Output the (X, Y) coordinate of the center of the cell containing the given text.  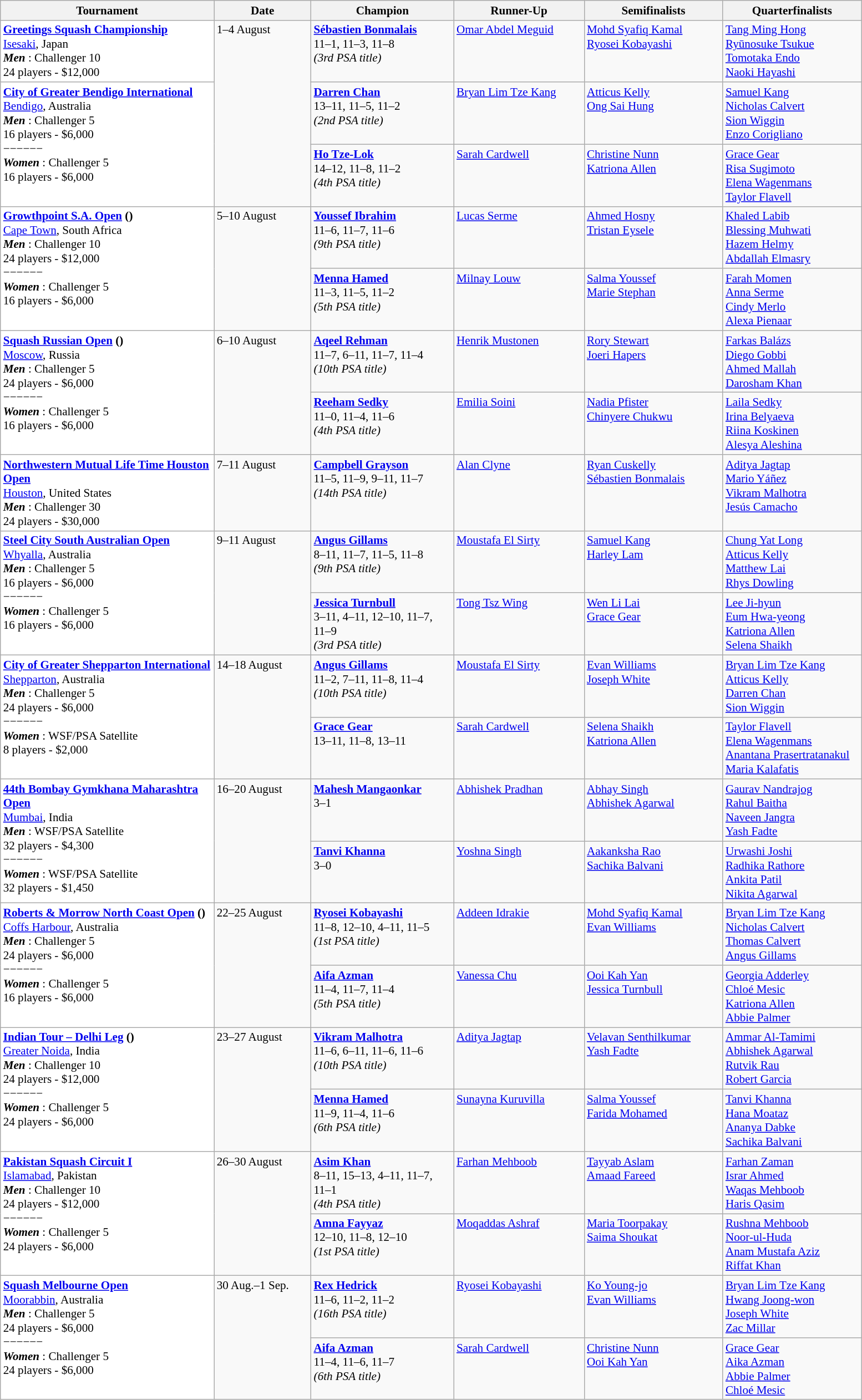
Mohd Syafiq Kamal Evan Williams (653, 934)
Youssef Ibrahim11–6, 11–7, 11–6(9th PSA title) (383, 237)
Greetings Squash Championship Isesaki, Japan Men : Challenger 1024 players - $12,000 (108, 51)
Jessica Turnbull3–11, 4–11, 12–10, 11–7, 11–9(3rd PSA title) (383, 624)
Georgia Adderley Chloé Mesic Katriona Allen Abbie Palmer (792, 996)
22–25 August (263, 965)
Runner-Up (519, 10)
Aifa Azman11–4, 11–6, 11–7(6th PSA title) (383, 1368)
Moqaddas Ashraf (519, 1245)
Asim Khan8–11, 15–13, 4–11, 11–7, 11–1(4th PSA title) (383, 1183)
Aditya Jagtap (519, 1058)
Farhan Mehboob (519, 1183)
Northwestern Mutual Life Time Houston Open Houston, United States Men : Challenger 3024 players - $30,000 (108, 492)
1–4 August (263, 113)
Urwashi Joshi Radhika Rathore Ankita Patil Nikita Agarwal (792, 872)
Selena Shaikh Katriona Allen (653, 748)
26–30 August (263, 1214)
Lee Ji-hyun Eum Hwa-yeong Katriona Allen Selena Shaikh (792, 624)
Darren Chan13–11, 11–5, 11–2(2nd PSA title) (383, 113)
Ryosei Kobayashi (519, 1307)
Farkas Balázs Diego Gobbi Ahmed Mallah Darosham Khan (792, 362)
Khaled Labib Blessing Muhwati Hazem Helmy Abdallah Elmasry (792, 237)
Tang Ming Hong Ryūnosuke Tsukue Tomotaka Endo Naoki Hayashi (792, 51)
Amna Fayyaz12–10, 11–8, 12–10(1st PSA title) (383, 1245)
Reeham Sedky11–0, 11–4, 11–6(4th PSA title) (383, 424)
Samuel Kang Nicholas Calvert Sion Wiggin Enzo Corigliano (792, 113)
City of Greater Bendigo International Bendigo, Australia Men : Challenger 516 players - $6,000−−−−−− Women : Challenger 516 players - $6,000 (108, 144)
Rory Stewart Joeri Hapers (653, 362)
Christine Nunn Ooi Kah Yan (653, 1368)
Ooi Kah Yan Jessica Turnbull (653, 996)
44th Bombay Gymkhana Maharashtra Open Mumbai, India Men : WSF/PSA Satellite32 players - $4,300−−−−−− Women : WSF/PSA Satellite32 players - $1,450 (108, 841)
Rex Hedrick11–6, 11–2, 11–2(16th PSA title) (383, 1307)
Bryan Lim Tze Kang Hwang Joong-won Joseph White Zac Millar (792, 1307)
Indian Tour – Delhi Leg () Greater Noida, India Men : Challenger 1024 players - $12,000−−−−−− Women : Challenger 524 players - $6,000 (108, 1090)
Ahmed Hosny Tristan Eysele (653, 237)
Tournament (108, 10)
Yoshna Singh (519, 872)
Roberts & Morrow North Coast Open () Coffs Harbour, Australia Men : Challenger 524 players - $6,000−−−−−− Women : Challenger 516 players - $6,000 (108, 965)
Abhishek Pradhan (519, 810)
Emilia Soini (519, 424)
Tayyab Aslam Amaad Fareed (653, 1183)
Aditya Jagtap Mario Yáñez Vikram Malhotra Jesús Camacho (792, 492)
Aakanksha Rao Sachika Balvani (653, 872)
Date (263, 10)
Steel City South Australian Open Whyalla, Australia Men : Challenger 516 players - $6,000−−−−−− Women : Challenger 516 players - $6,000 (108, 593)
Tanvi Khanna3–0 (383, 872)
Squash Melbourne Open Moorabbin, Australia Men : Challenger 524 players - $6,000−−−−−− Women : Challenger 524 players - $6,000 (108, 1338)
Vanessa Chu (519, 996)
Addeen Idrakie (519, 934)
23–27 August (263, 1090)
Mahesh Mangaonkar3–1 (383, 810)
Velavan Senthilkumar Yash Fadte (653, 1058)
Bryan Lim Tze Kang (519, 113)
Evan Williams Joseph White (653, 686)
Sunayna Kuruvilla (519, 1121)
Campbell Grayson11–5, 11–9, 9–11, 11–7(14th PSA title) (383, 492)
Bryan Lim Tze Kang Nicholas Calvert Thomas Calvert Angus Gillams (792, 934)
Wen Li Lai Grace Gear (653, 624)
Champion (383, 10)
Sébastien Bonmalais11–1, 11–3, 11–8(3rd PSA title) (383, 51)
Omar Abdel Meguid (519, 51)
Milnay Louw (519, 299)
Growthpoint S.A. Open () Cape Town, South Africa Men : Challenger 1024 players - $12,000−−−−−− Women : Challenger 516 players - $6,000 (108, 268)
Abhay Singh Abhishek Agarwal (653, 810)
Bryan Lim Tze Kang Atticus Kelly Darren Chan Sion Wiggin (792, 686)
Pakistan Squash Circuit I Islamabad, Pakistan Men : Challenger 1024 players - $12,000−−−−−− Women : Challenger 524 players - $6,000 (108, 1214)
16–20 August (263, 841)
Ammar Al-Tamimi Abhishek Agarwal Rutvik Rau Robert Garcia (792, 1058)
Maria Toorpakay Saima Shoukat (653, 1245)
Vikram Malhotra11–6, 6–11, 11–6, 11–6(10th PSA title) (383, 1058)
Salma Youssef Marie Stephan (653, 299)
6–10 August (263, 393)
Angus Gillams11–2, 7–11, 11–8, 11–4(10th PSA title) (383, 686)
Henrik Mustonen (519, 362)
Ryosei Kobayashi11–8, 12–10, 4–11, 11–5(1st PSA title) (383, 934)
Alan Clyne (519, 492)
Nadia Pfister Chinyere Chukwu (653, 424)
Mohd Syafiq Kamal Ryosei Kobayashi (653, 51)
Tanvi Khanna Hana Moataz Ananya Dabke Sachika Balvani (792, 1121)
Ko Young-jo Evan Williams (653, 1307)
Samuel Kang Harley Lam (653, 562)
Ryan Cuskelly Sébastien Bonmalais (653, 492)
Gaurav Nandrajog Rahul Baitha Naveen Jangra Yash Fadte (792, 810)
Christine Nunn Katriona Allen (653, 175)
Lucas Serme (519, 237)
Farhan Zaman Israr Ahmed Waqas Mehboob Haris Qasim (792, 1183)
Chung Yat Long Atticus Kelly Matthew Lai Rhys Dowling (792, 562)
9–11 August (263, 593)
Salma Youssef Farida Mohamed (653, 1121)
Grace Gear Aika Azman Abbie Palmer Chloé Mesic (792, 1368)
Angus Gillams8–11, 11–7, 11–5, 11–8(9th PSA title) (383, 562)
Ho Tze-Lok14–12, 11–8, 11–2(4th PSA title) (383, 175)
Semifinalists (653, 10)
Taylor Flavell Elena Wagenmans Anantana Prasertratanakul Maria Kalafatis (792, 748)
Squash Russian Open () Moscow, Russia Men : Challenger 524 players - $6,000−−−−−− Women : Challenger 516 players - $6,000 (108, 393)
Quarterfinalists (792, 10)
Menna Hamed11–9, 11–4, 11–6(6th PSA title) (383, 1121)
Grace Gear13–11, 11–8, 13–11 (383, 748)
Aifa Azman11–4, 11–7, 11–4(5th PSA title) (383, 996)
Grace Gear Risa Sugimoto Elena Wagenmans Taylor Flavell (792, 175)
Farah Momen Anna Serme Cindy Merlo Alexa Pienaar (792, 299)
30 Aug.–1 Sep. (263, 1338)
Atticus Kelly Ong Sai Hung (653, 113)
Menna Hamed11–3, 11–5, 11–2(5th PSA title) (383, 299)
Rushna Mehboob Noor-ul-Huda Anam Mustafa Aziz Riffat Khan (792, 1245)
7–11 August (263, 492)
5–10 August (263, 268)
Aqeel Rehman11–7, 6–11, 11–7, 11–4(10th PSA title) (383, 362)
14–18 August (263, 717)
Tong Tsz Wing (519, 624)
Laila Sedky Irina Belyaeva Riina Koskinen Alesya Aleshina (792, 424)
